Identify which cell holds the provided text, then report its [X, Y] central coordinate. 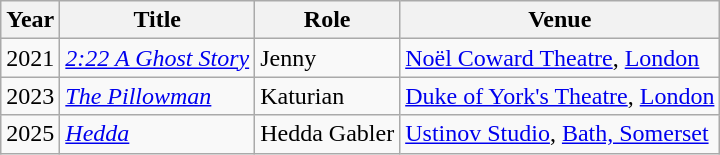
Hedda [158, 134]
Venue [560, 20]
Title [158, 20]
Jenny [328, 58]
The Pillowman [158, 96]
Noël Coward Theatre, London [560, 58]
Ustinov Studio, Bath, Somerset [560, 134]
Role [328, 20]
Katurian [328, 96]
2025 [30, 134]
2023 [30, 96]
Duke of York's Theatre, London [560, 96]
Hedda Gabler [328, 134]
2021 [30, 58]
2:22 A Ghost Story [158, 58]
Year [30, 20]
